Output the [x, y] coordinate of the center of the cell containing the given text.  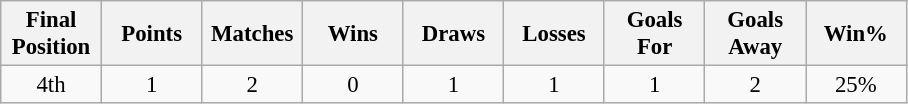
Goals For [654, 34]
Final Position [52, 34]
4th [52, 85]
Points [152, 34]
Draws [454, 34]
Wins [354, 34]
Losses [554, 34]
Win% [856, 34]
0 [354, 85]
25% [856, 85]
Matches [252, 34]
Goals Away [756, 34]
